Pinpoint the cell where the given text exists, returning its (x, y) midpoint coordinate. 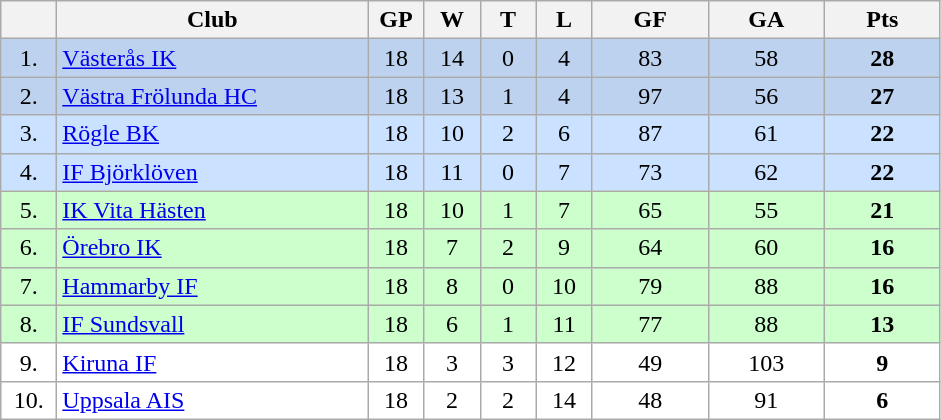
Västerås IK (212, 58)
5. (29, 210)
W (452, 20)
77 (650, 324)
60 (766, 248)
8 (452, 286)
T (508, 20)
Hammarby IF (212, 286)
103 (766, 362)
4. (29, 172)
97 (650, 96)
7. (29, 286)
1. (29, 58)
GF (650, 20)
48 (650, 400)
28 (882, 58)
Kiruna IF (212, 362)
GA (766, 20)
49 (650, 362)
73 (650, 172)
Rögle BK (212, 134)
2. (29, 96)
87 (650, 134)
83 (650, 58)
62 (766, 172)
IF Sundsvall (212, 324)
58 (766, 58)
56 (766, 96)
61 (766, 134)
Club (212, 20)
Pts (882, 20)
IF Björklöven (212, 172)
12 (564, 362)
79 (650, 286)
IK Vita Hästen (212, 210)
21 (882, 210)
Västra Frölunda HC (212, 96)
27 (882, 96)
55 (766, 210)
10. (29, 400)
9. (29, 362)
65 (650, 210)
GP (396, 20)
64 (650, 248)
3. (29, 134)
6. (29, 248)
Örebro IK (212, 248)
8. (29, 324)
Uppsala AIS (212, 400)
L (564, 20)
91 (766, 400)
